Extract the [X, Y] coordinate from the center of the cell holding the provided text.  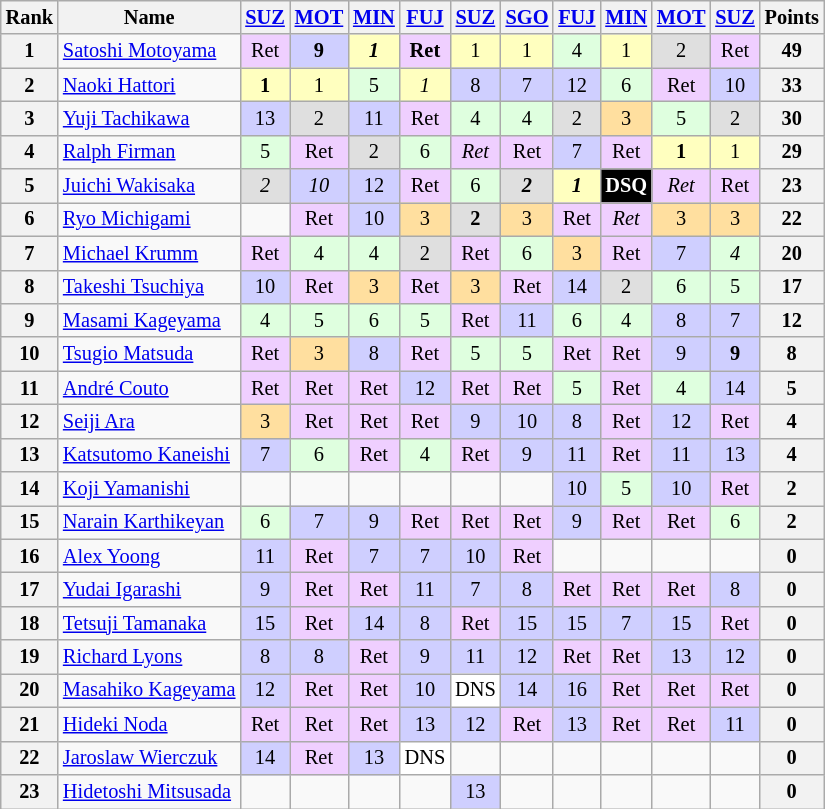
Hideki Noda [149, 724]
Yuji Tachikawa [149, 118]
Alex Yoong [149, 556]
Katsutomo Kaneishi [149, 455]
Points [792, 17]
SGO [528, 17]
Naoki Hattori [149, 85]
Narain Karthikeyan [149, 522]
Tsugio Matsuda [149, 354]
Masami Kageyama [149, 320]
Koji Yamanishi [149, 489]
Name [149, 17]
Ralph Firman [149, 152]
Satoshi Motoyama [149, 51]
Masahiko Kageyama [149, 690]
Takeshi Tsuchiya [149, 287]
Michael Krumm [149, 253]
Ryo Michigami [149, 219]
Jaroslaw Wierczuk [149, 758]
André Couto [149, 388]
29 [792, 152]
49 [792, 51]
33 [792, 85]
Seiji Ara [149, 421]
19 [30, 657]
Richard Lyons [149, 657]
30 [792, 118]
18 [30, 623]
Hidetoshi Mitsusada [149, 791]
Rank [30, 17]
DSQ [626, 186]
Yudai Igarashi [149, 589]
21 [30, 724]
Tetsuji Tamanaka [149, 623]
Juichi Wakisaka [149, 186]
